Provide the (X, Y) coordinate of the cell's center where the given text is located.  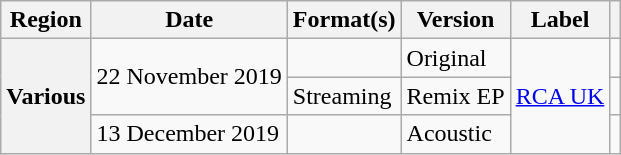
Various (46, 96)
Remix EP (456, 96)
Acoustic (456, 134)
Original (456, 58)
Date (189, 20)
Format(s) (344, 20)
13 December 2019 (189, 134)
Region (46, 20)
22 November 2019 (189, 77)
Streaming (344, 96)
Label (560, 20)
RCA UK (560, 96)
Version (456, 20)
